Determine the [X, Y] coordinate at the center of the cell enclosing the given text.  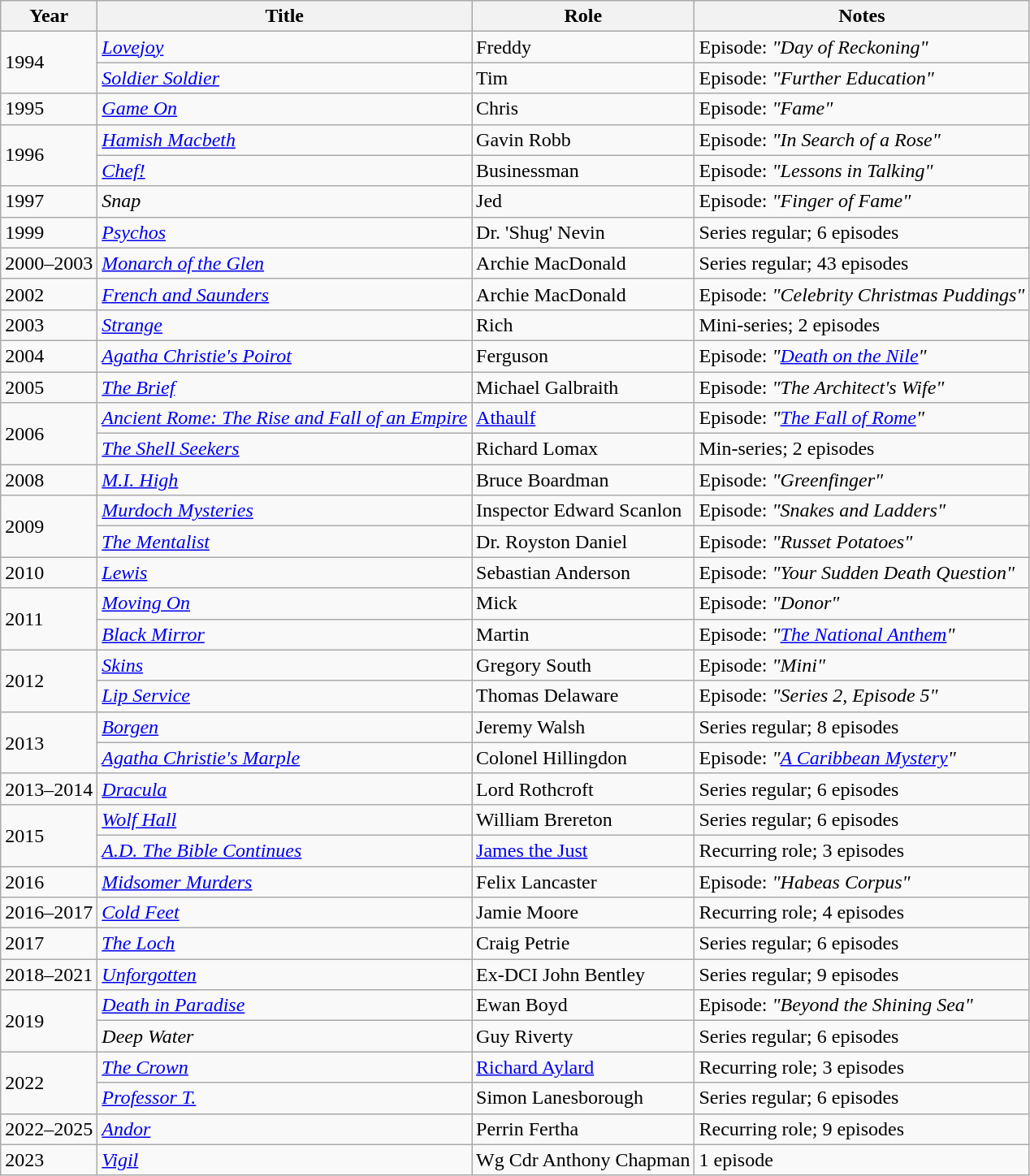
Richard Lomax [583, 449]
Dr. Royston Daniel [583, 542]
Jeremy Walsh [583, 727]
Episode: "Fame" [862, 109]
Moving On [284, 603]
Death in Paradise [284, 1005]
Year [49, 16]
Ancient Rome: The Rise and Fall of an Empire [284, 418]
Ex-DCI John Bentley [583, 975]
Episode: "Habeas Corpus" [862, 881]
Unforgotten [284, 975]
Agatha Christie's Poirot [284, 356]
The Shell Seekers [284, 449]
1 episode [862, 1160]
2017 [49, 944]
Soldier Soldier [284, 78]
Sebastian Anderson [583, 573]
The Crown [284, 1067]
The Brief [284, 387]
Cold Feet [284, 913]
Ewan Boyd [583, 1005]
Gavin Robb [583, 140]
Monarch of the Glen [284, 263]
Tim [583, 78]
Black Mirror [284, 634]
2013–2014 [49, 789]
Chris [583, 109]
Series regular; 43 episodes [862, 263]
Role [583, 16]
Lovejoy [284, 47]
Perrin Fertha [583, 1129]
Episode: "The National Anthem" [862, 634]
French and Saunders [284, 294]
2023 [49, 1160]
2004 [49, 356]
Episode: "Day of Reckoning" [862, 47]
Episode: "The Fall of Rome" [862, 418]
Psychos [284, 232]
Episode: "Snakes and Ladders" [862, 511]
Jamie Moore [583, 913]
Agatha Christie's Marple [284, 758]
2006 [49, 434]
Episode: "Your Sudden Death Question" [862, 573]
Episode: "Celebrity Christmas Puddings" [862, 294]
Notes [862, 16]
Strange [284, 325]
2009 [49, 526]
Freddy [583, 47]
Episode: "Death on the Nile" [862, 356]
Recurring role; 4 episodes [862, 913]
The Mentalist [284, 542]
William Brereton [583, 819]
Murdoch Mysteries [284, 511]
2008 [49, 480]
2011 [49, 619]
2019 [49, 1021]
Professor T. [284, 1098]
Deep Water [284, 1036]
2016 [49, 881]
Jed [583, 201]
Chef! [284, 171]
Episode: "Series 2, Episode 5" [862, 696]
Colonel Hillingdon [583, 758]
Hamish Macbeth [284, 140]
Lord Rothcroft [583, 789]
Episode: "Beyond the Shining Sea" [862, 1005]
Guy Riverty [583, 1036]
A.D. The Bible Continues [284, 850]
Episode: "Lessons in Talking" [862, 171]
Thomas Delaware [583, 696]
2002 [49, 294]
Dr. 'Shug' Nevin [583, 232]
1995 [49, 109]
Andor [284, 1129]
Athaulf [583, 418]
1996 [49, 155]
Episode: "Finger of Fame" [862, 201]
Bruce Boardman [583, 480]
2005 [49, 387]
Michael Galbraith [583, 387]
Episode: "Greenfinger" [862, 480]
Skins [284, 665]
James the Just [583, 850]
Gregory South [583, 665]
Rich [583, 325]
Simon Lanesborough [583, 1098]
Vigil [284, 1160]
Craig Petrie [583, 944]
2018–2021 [49, 975]
Wolf Hall [284, 819]
Richard Aylard [583, 1067]
1999 [49, 232]
Episode: "Russet Potatoes" [862, 542]
Series regular; 9 episodes [862, 975]
2015 [49, 835]
Felix Lancaster [583, 881]
Lewis [284, 573]
M.I. High [284, 480]
Businessman [583, 171]
Min-series; 2 episodes [862, 449]
2000–2003 [49, 263]
Borgen [284, 727]
2003 [49, 325]
2022–2025 [49, 1129]
Midsomer Murders [284, 881]
Inspector Edward Scanlon [583, 511]
Episode: "Donor" [862, 603]
Episode: "Further Education" [862, 78]
Episode: "Mini" [862, 665]
Mick [583, 603]
Series regular; 8 episodes [862, 727]
2010 [49, 573]
The Loch [284, 944]
2016–2017 [49, 913]
Episode: "A Caribbean Mystery" [862, 758]
1997 [49, 201]
1994 [49, 63]
2022 [49, 1083]
Ferguson [583, 356]
Title [284, 16]
Episode: "In Search of a Rose" [862, 140]
Recurring role; 9 episodes [862, 1129]
Game On [284, 109]
Mini-series; 2 episodes [862, 325]
Dracula [284, 789]
Lip Service [284, 696]
Martin [583, 634]
2012 [49, 681]
Snap [284, 201]
2013 [49, 742]
Wg Cdr Anthony Chapman [583, 1160]
Episode: "The Architect's Wife" [862, 387]
